Return the [X, Y] coordinate for the center point of the cell that contains the specified text.  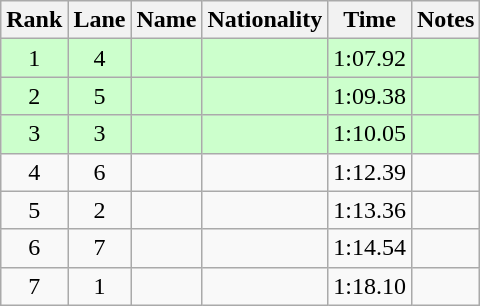
1:09.38 [370, 96]
1:07.92 [370, 58]
Rank [34, 20]
Time [370, 20]
1:12.39 [370, 172]
1:14.54 [370, 248]
1:13.36 [370, 210]
1:18.10 [370, 286]
Name [166, 20]
Notes [445, 20]
Lane [100, 20]
Nationality [265, 20]
1:10.05 [370, 134]
